Return the [X, Y] coordinate for the center point of the cell that contains the specified text.  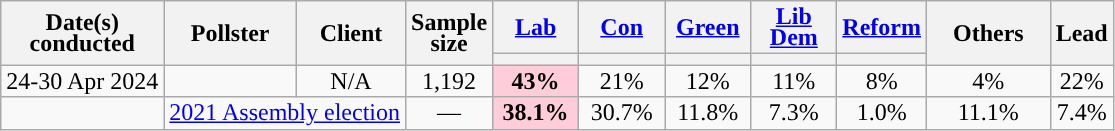
7.4% [1082, 113]
43% [536, 81]
4% [989, 81]
Date(s)conducted [82, 33]
38.1% [536, 113]
Samplesize [450, 33]
30.7% [622, 113]
Lib Dem [794, 28]
11% [794, 81]
Pollster [230, 33]
N/A [350, 81]
22% [1082, 81]
Green [708, 28]
12% [708, 81]
— [450, 113]
11.8% [708, 113]
11.1% [989, 113]
Client [350, 33]
1.0% [882, 113]
7.3% [794, 113]
21% [622, 81]
Others [989, 33]
Lead [1082, 33]
Lab [536, 28]
Con [622, 28]
Reform [882, 28]
8% [882, 81]
24-30 Apr 2024 [82, 81]
2021 Assembly election [285, 113]
1,192 [450, 81]
